Capture the cell that displays the provided text and extract its (X, Y) central coordinate. 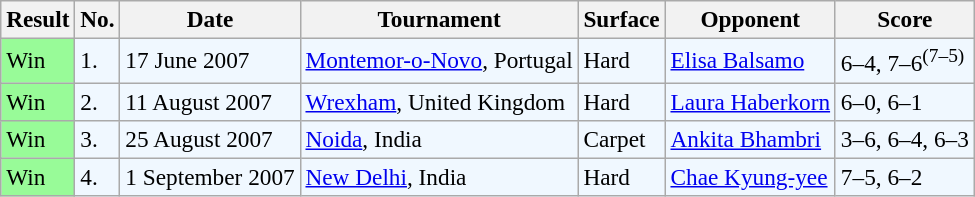
Opponent (750, 19)
2. (98, 101)
6–0, 6–1 (904, 101)
Ankita Bhambri (750, 139)
7–5, 6–2 (904, 177)
3. (98, 139)
1. (98, 60)
Montemor-o-Novo, Portugal (439, 60)
Date (210, 19)
Carpet (622, 139)
6–4, 7–6(7–5) (904, 60)
Tournament (439, 19)
4. (98, 177)
Score (904, 19)
Elisa Balsamo (750, 60)
New Delhi, India (439, 177)
17 June 2007 (210, 60)
11 August 2007 (210, 101)
Result (38, 19)
Chae Kyung-yee (750, 177)
Wrexham, United Kingdom (439, 101)
25 August 2007 (210, 139)
1 September 2007 (210, 177)
Noida, India (439, 139)
3–6, 6–4, 6–3 (904, 139)
Laura Haberkorn (750, 101)
No. (98, 19)
Surface (622, 19)
